Find where the given text appears and provide that cell's center as (x, y) coordinate. 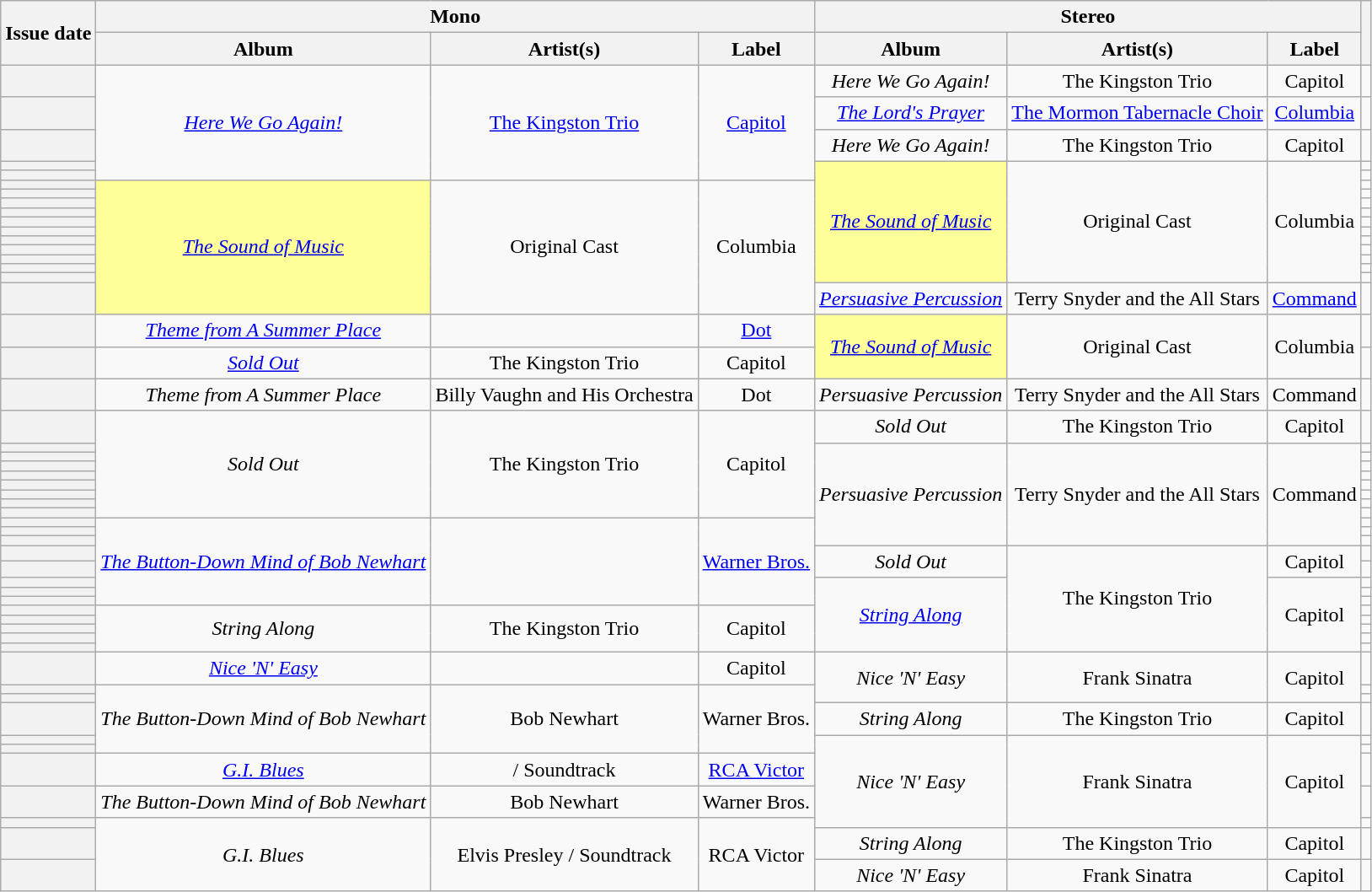
Mono (455, 17)
Issue date (49, 33)
Billy Vaughn and His Orchestra (565, 395)
Elvis Presley / Soundtrack (565, 855)
The Mormon Tabernacle Choir (1138, 113)
The Lord's Prayer (911, 113)
/ Soundtrack (565, 770)
Stereo (1089, 17)
